Find where the given text appears and provide that cell's center as (X, Y) coordinate. 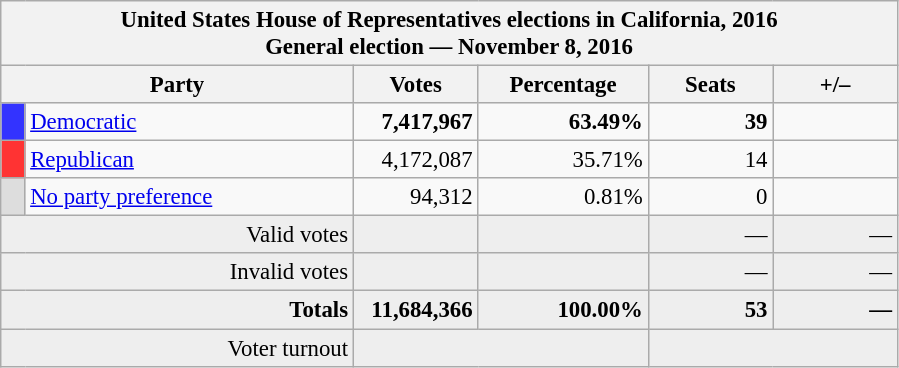
Seats (710, 85)
7,417,967 (416, 122)
35.71% (563, 160)
0 (710, 197)
63.49% (563, 122)
Voter turnout (178, 348)
0.81% (563, 197)
Votes (416, 85)
39 (710, 122)
4,172,087 (416, 160)
53 (710, 310)
100.00% (563, 310)
11,684,366 (416, 310)
Totals (178, 310)
Democratic (189, 122)
Valid votes (178, 235)
Republican (189, 160)
94,312 (416, 197)
Invalid votes (178, 273)
No party preference (189, 197)
Percentage (563, 85)
+/– (836, 85)
United States House of Representatives elections in California, 2016General election — November 8, 2016 (450, 34)
Party (178, 85)
14 (710, 160)
